Output the (x, y) coordinate of the center of the cell containing the given text.  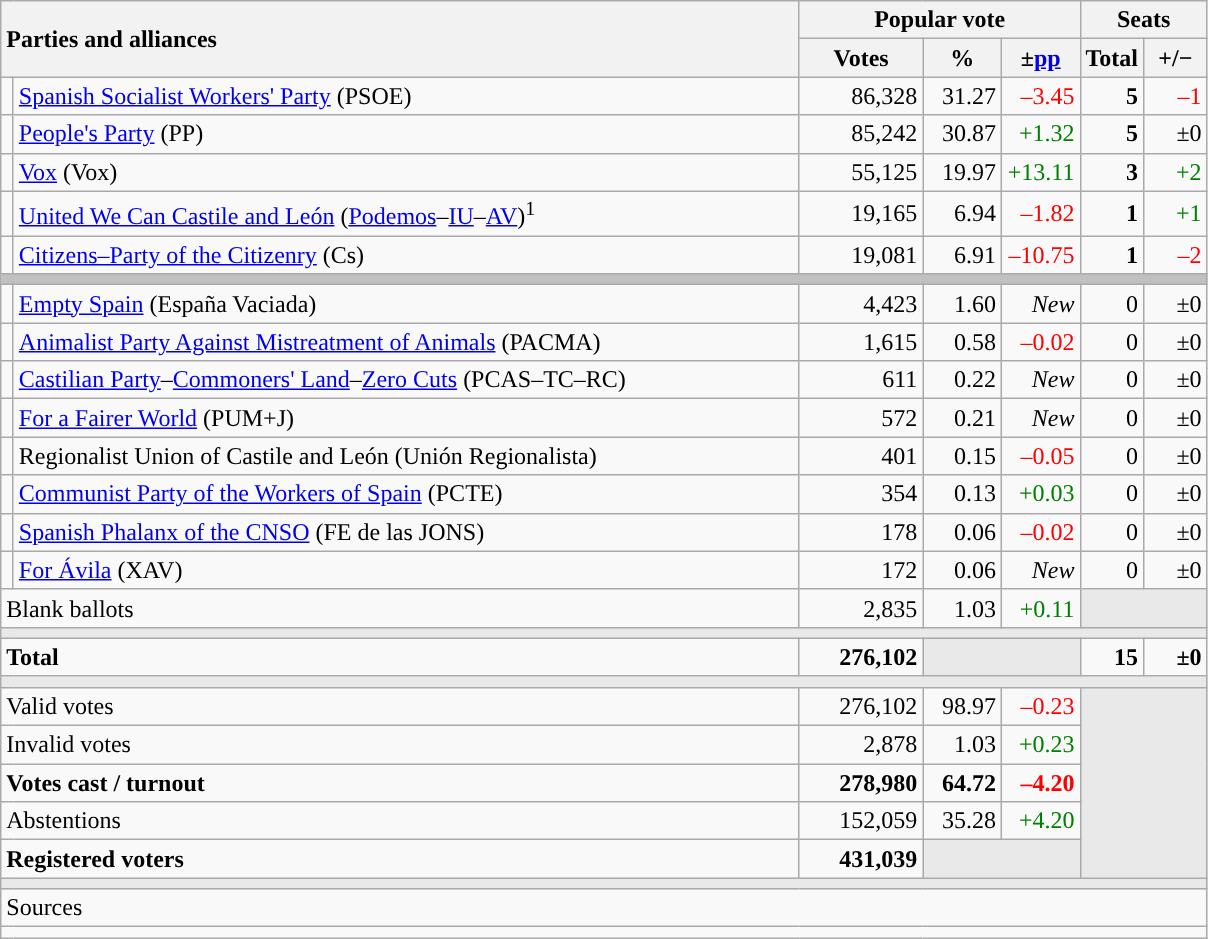
Votes cast / turnout (400, 783)
–1.82 (1040, 214)
2,835 (861, 608)
–0.23 (1040, 706)
–4.20 (1040, 783)
–3.45 (1040, 96)
0.22 (962, 380)
30.87 (962, 134)
Registered voters (400, 859)
64.72 (962, 783)
Citizens–Party of the Citizenry (Cs) (406, 255)
–2 (1176, 255)
+4.20 (1040, 821)
31.27 (962, 96)
611 (861, 380)
Spanish Phalanx of the CNSO (FE de las JONS) (406, 532)
0.58 (962, 342)
+0.03 (1040, 494)
431,039 (861, 859)
19.97 (962, 172)
572 (861, 418)
4,423 (861, 304)
1.60 (962, 304)
35.28 (962, 821)
+2 (1176, 172)
–1 (1176, 96)
278,980 (861, 783)
+0.23 (1040, 745)
Empty Spain (España Vaciada) (406, 304)
2,878 (861, 745)
152,059 (861, 821)
Sources (604, 908)
+1.32 (1040, 134)
For Ávila (XAV) (406, 570)
19,165 (861, 214)
1,615 (861, 342)
3 (1112, 172)
+1 (1176, 214)
% (962, 58)
55,125 (861, 172)
Vox (Vox) (406, 172)
Animalist Party Against Mistreatment of Animals (PACMA) (406, 342)
+/− (1176, 58)
19,081 (861, 255)
0.15 (962, 456)
United We Can Castile and León (Podemos–IU–AV)1 (406, 214)
15 (1112, 657)
±pp (1040, 58)
98.97 (962, 706)
6.91 (962, 255)
401 (861, 456)
People's Party (PP) (406, 134)
Parties and alliances (400, 39)
–0.05 (1040, 456)
178 (861, 532)
Votes (861, 58)
+13.11 (1040, 172)
0.13 (962, 494)
–10.75 (1040, 255)
172 (861, 570)
Invalid votes (400, 745)
Castilian Party–Commoners' Land–Zero Cuts (PCAS–TC–RC) (406, 380)
6.94 (962, 214)
+0.11 (1040, 608)
Abstentions (400, 821)
0.21 (962, 418)
354 (861, 494)
86,328 (861, 96)
Communist Party of the Workers of Spain (PCTE) (406, 494)
Seats (1144, 20)
85,242 (861, 134)
Popular vote (940, 20)
Valid votes (400, 706)
Regionalist Union of Castile and León (Unión Regionalista) (406, 456)
Spanish Socialist Workers' Party (PSOE) (406, 96)
Blank ballots (400, 608)
For a Fairer World (PUM+J) (406, 418)
